Output the (x, y) coordinate of the center of the cell containing the given text.  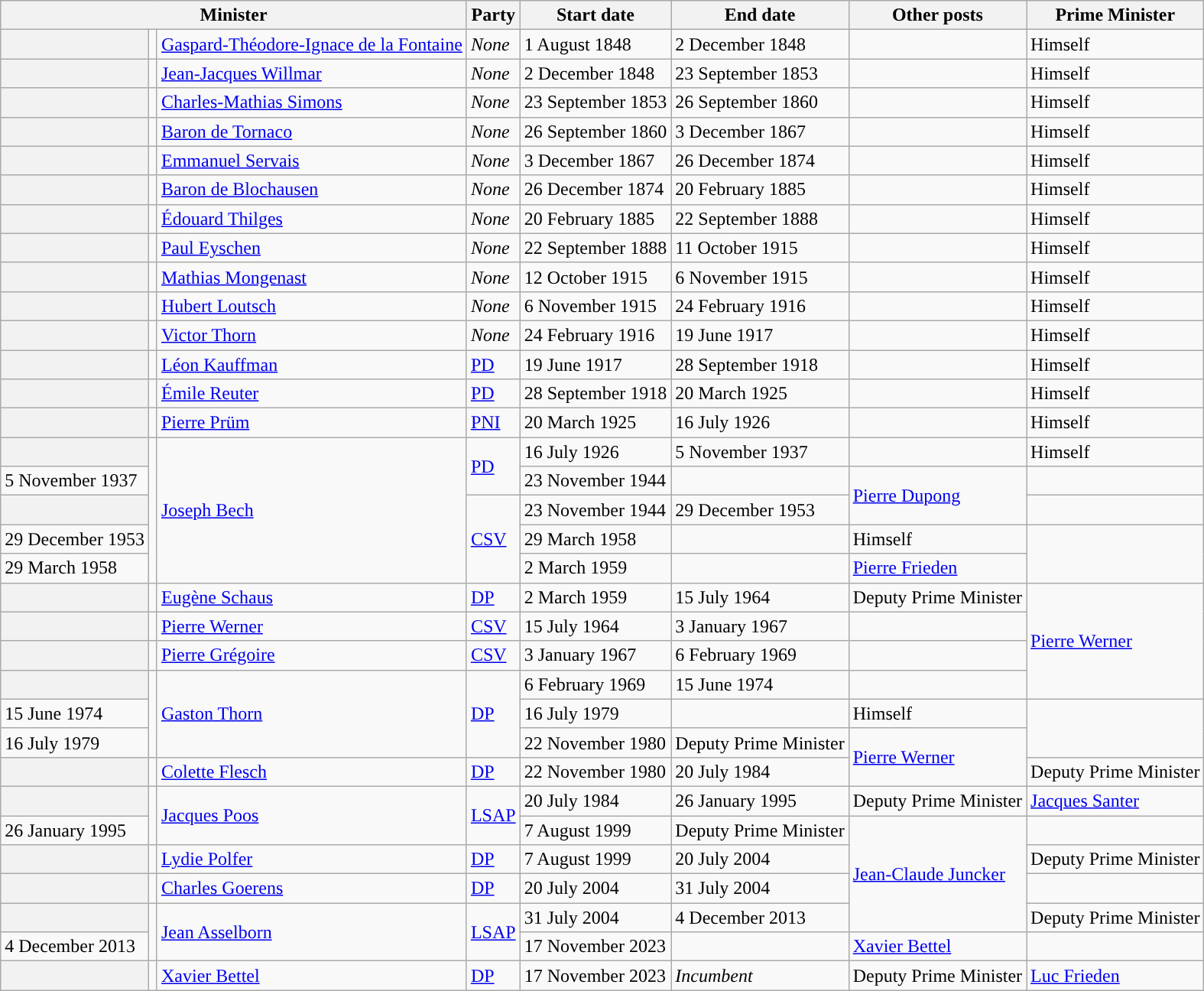
Other posts (937, 15)
Jean-Claude Juncker (937, 873)
Incumbent (760, 976)
Colette Flesch (312, 772)
Pierre Dupong (937, 495)
Luc Frieden (1115, 976)
Minister (234, 15)
Baron de Blochausen (312, 190)
End date (760, 15)
Baron de Tornaco (312, 132)
Lydie Polfer (312, 859)
PNI (493, 423)
Start date (596, 15)
Pierre Frieden (937, 568)
Joseph Bech (312, 510)
Hubert Loutsch (312, 306)
11 October 1915 (760, 248)
Émile Reuter (312, 394)
12 October 1915 (596, 277)
Jacques Poos (312, 815)
Emmanuel Servais (312, 161)
Paul Eyschen (312, 248)
1 August 1848 (596, 44)
Party (493, 15)
Mathias Mongenast (312, 277)
Victor Thorn (312, 335)
Édouard Thilges (312, 219)
Jean Asselborn (312, 932)
Pierre Prüm (312, 423)
Jean-Jacques Willmar (312, 73)
Prime Minister (1115, 15)
Jacques Santer (1115, 801)
Gaspard-Théodore-Ignace de la Fontaine (312, 44)
Pierre Grégoire (312, 655)
Léon Kauffman (312, 365)
Eugène Schaus (312, 597)
Charles-Mathias Simons (312, 102)
Charles Goerens (312, 889)
Gaston Thorn (312, 713)
